For the text-containing cell, return its midpoint in [x, y] coordinate format. 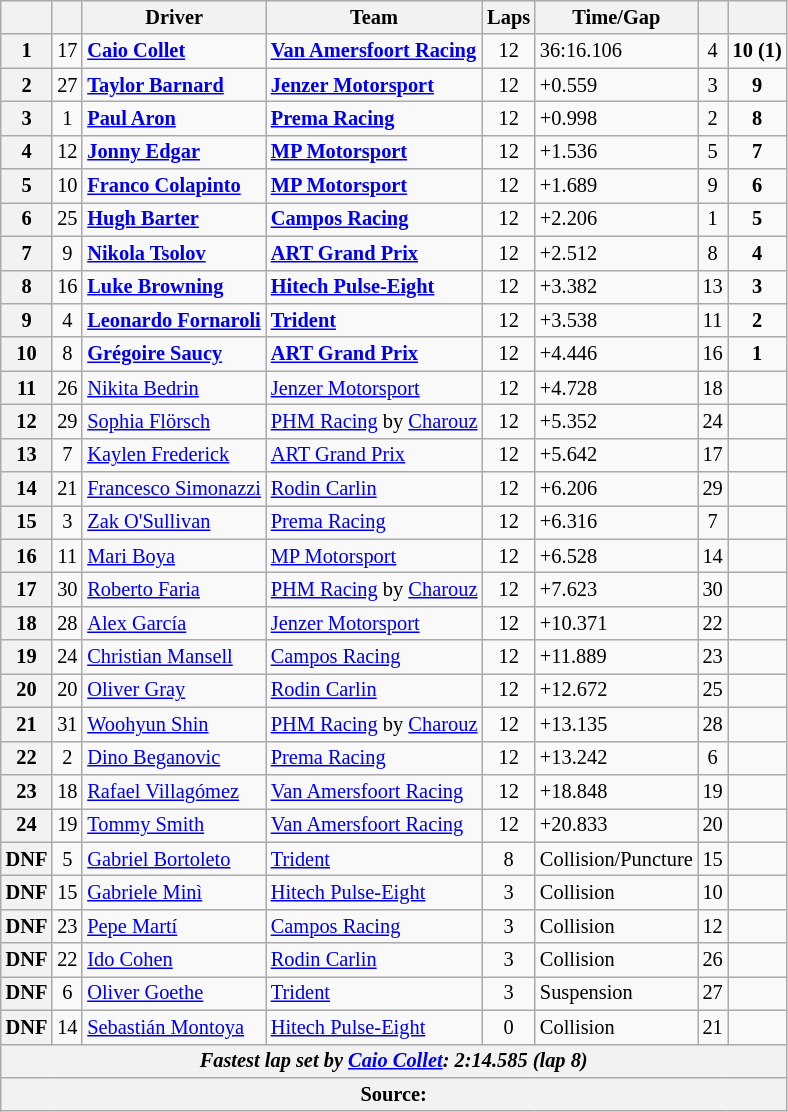
+0.998 [616, 118]
+11.889 [616, 657]
+10.371 [616, 623]
Jonny Edgar [174, 152]
Gabriel Bortoleto [174, 859]
Roberto Faria [174, 589]
Team [374, 17]
Rafael Villagómez [174, 791]
Oliver Gray [174, 690]
Gabriele Minì [174, 892]
+1.536 [616, 152]
Sebastián Montoya [174, 1027]
Caio Collet [174, 51]
+13.135 [616, 724]
Woohyun Shin [174, 724]
+4.446 [616, 354]
Mari Boya [174, 556]
Christian Mansell [174, 657]
Source: [394, 1094]
+0.559 [616, 85]
Fastest lap set by Caio Collet: 2:14.585 (lap 8) [394, 1061]
Grégoire Saucy [174, 354]
10 (1) [758, 51]
Pepe Martí [174, 926]
+7.623 [616, 589]
Collision/Puncture [616, 859]
Paul Aron [174, 118]
+2.206 [616, 219]
+18.848 [616, 791]
+3.538 [616, 320]
Alex García [174, 623]
+5.352 [616, 421]
Taylor Barnard [174, 85]
Hugh Barter [174, 219]
36:16.106 [616, 51]
+5.642 [616, 455]
Tommy Smith [174, 825]
Zak O'Sullivan [174, 522]
+1.689 [616, 186]
Nikita Bedrin [174, 388]
Ido Cohen [174, 960]
Francesco Simonazzi [174, 489]
Dino Beganovic [174, 758]
+3.382 [616, 287]
31 [67, 724]
+6.528 [616, 556]
+13.242 [616, 758]
Nikola Tsolov [174, 253]
Kaylen Frederick [174, 455]
Suspension [616, 993]
Leonardo Fornaroli [174, 320]
+20.833 [616, 825]
+6.206 [616, 489]
+6.316 [616, 522]
Luke Browning [174, 287]
+12.672 [616, 690]
+4.728 [616, 388]
Laps [508, 17]
Time/Gap [616, 17]
Driver [174, 17]
Franco Colapinto [174, 186]
Oliver Goethe [174, 993]
0 [508, 1027]
Sophia Flörsch [174, 421]
+2.512 [616, 253]
